Search for the cell housing the specified text and yield its [x, y] center coordinate. 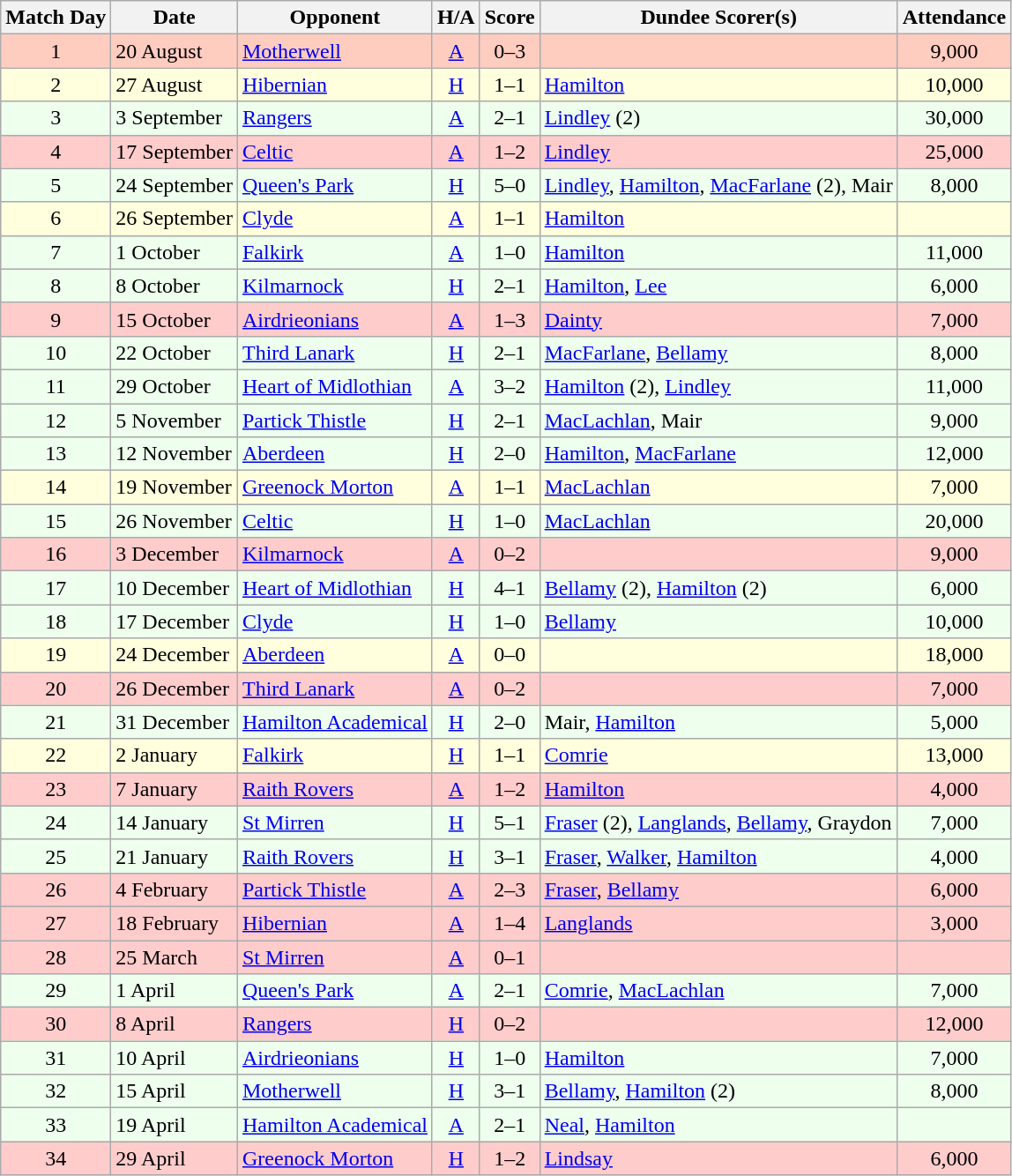
0–1 [510, 956]
26 September [175, 219]
13,000 [954, 755]
27 August [175, 85]
Lindley (2) [718, 118]
8 [56, 286]
19 [56, 655]
Date [175, 18]
Comrie [718, 755]
20 August [175, 51]
MacFarlane, Bellamy [718, 353]
2 January [175, 755]
18 [56, 621]
1 [56, 51]
21 January [175, 856]
14 January [175, 822]
31 December [175, 722]
29 April [175, 1158]
22 [56, 755]
19 April [175, 1125]
4 February [175, 889]
25,000 [954, 152]
3 December [175, 555]
Match Day [56, 18]
16 [56, 555]
Lindsay [718, 1158]
4 [56, 152]
30 [56, 1024]
Opponent [335, 18]
Fraser, Bellamy [718, 889]
MacLachlan, Mair [718, 421]
17 September [175, 152]
1–3 [510, 319]
6 [56, 219]
Neal, Hamilton [718, 1125]
Dainty [718, 319]
10 April [175, 1058]
24 September [175, 185]
3 [56, 118]
Dundee Scorer(s) [718, 18]
Score [510, 18]
19 November [175, 488]
34 [56, 1158]
21 [56, 722]
3,000 [954, 923]
7 [56, 252]
24 [56, 822]
Hamilton, MacFarlane [718, 454]
Bellamy (2), Hamilton (2) [718, 588]
Hamilton, Lee [718, 286]
Lindley [718, 152]
1–4 [510, 923]
5 November [175, 421]
2–3 [510, 889]
14 [56, 488]
27 [56, 923]
15 [56, 521]
8 April [175, 1024]
5–1 [510, 822]
4–1 [510, 588]
17 December [175, 621]
Bellamy [718, 621]
26 [56, 889]
Lindley, Hamilton, MacFarlane (2), Mair [718, 185]
8 October [175, 286]
22 October [175, 353]
11 [56, 386]
25 [56, 856]
26 December [175, 688]
33 [56, 1125]
Fraser (2), Langlands, Bellamy, Graydon [718, 822]
12 November [175, 454]
28 [56, 956]
3 September [175, 118]
29 [56, 991]
20 [56, 688]
Hamilton (2), Lindley [718, 386]
32 [56, 1091]
H/A [456, 18]
10 December [175, 588]
Bellamy, Hamilton (2) [718, 1091]
5 [56, 185]
29 October [175, 386]
20,000 [954, 521]
5,000 [954, 722]
0–3 [510, 51]
10 [56, 353]
Comrie, MacLachlan [718, 991]
30,000 [954, 118]
7 January [175, 789]
Langlands [718, 923]
15 October [175, 319]
25 March [175, 956]
5–0 [510, 185]
12 [56, 421]
1 April [175, 991]
18 February [175, 923]
1 October [175, 252]
Attendance [954, 18]
24 December [175, 655]
26 November [175, 521]
31 [56, 1058]
Mair, Hamilton [718, 722]
2 [56, 85]
17 [56, 588]
23 [56, 789]
3–2 [510, 386]
18,000 [954, 655]
Fraser, Walker, Hamilton [718, 856]
0–0 [510, 655]
15 April [175, 1091]
9 [56, 319]
13 [56, 454]
